Locate the cell with the specified text and output its [X, Y] center coordinate. 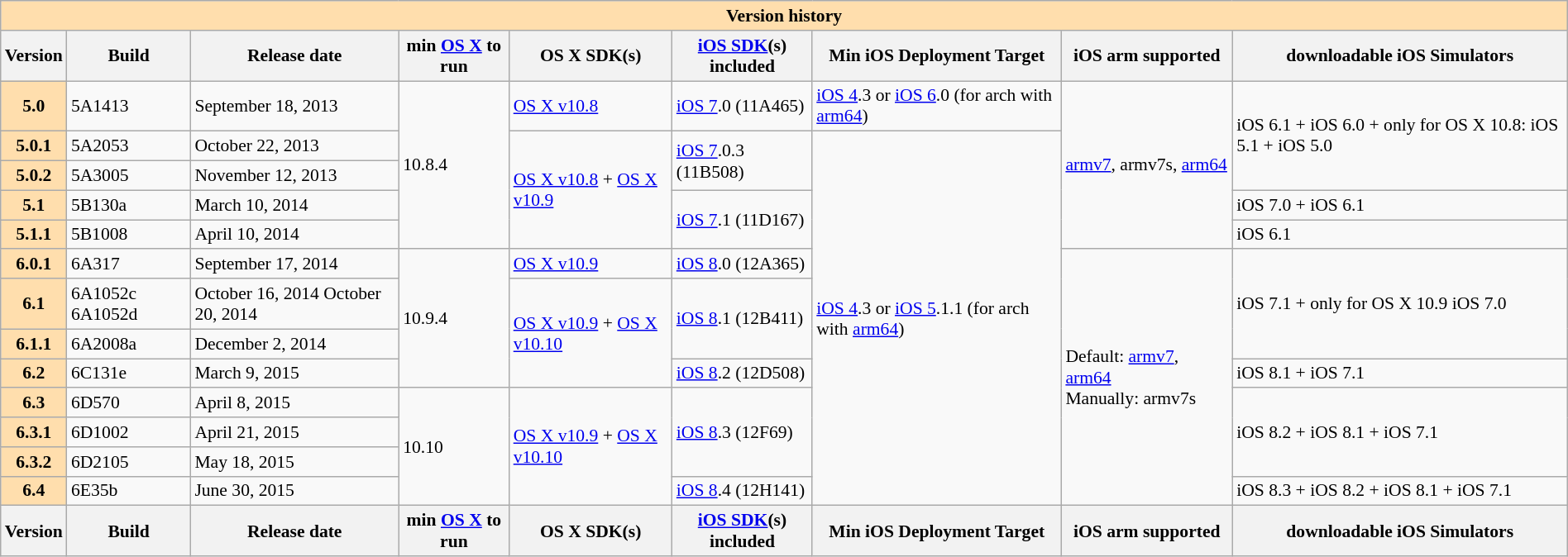
March 9, 2015 [294, 374]
Default: armv7, arm64 Manually: armv7s [1146, 378]
OS X v10.9 [590, 264]
5.0.1 [34, 146]
iOS 7.0 (11A465) [743, 106]
iOS 8.3 + iOS 8.2 + iOS 8.1 + iOS 7.1 [1399, 491]
iOS 8.2 + iOS 8.1 + iOS 7.1 [1399, 433]
10.10 [454, 447]
December 2, 2014 [294, 344]
6A317 [129, 264]
October 16, 2014 October 20, 2014 [294, 304]
iOS 8.3 (12F69) [743, 433]
6D2105 [129, 462]
6A2008a [129, 344]
Version history [784, 16]
iOS 8.0 (12A365) [743, 264]
6D1002 [129, 432]
5A3005 [129, 176]
November 12, 2013 [294, 176]
June 30, 2015 [294, 491]
September 17, 2014 [294, 264]
5B130a [129, 205]
iOS 8.4 (12H141) [743, 491]
armv7, armv7s, arm64 [1146, 165]
OS X v10.8 [590, 106]
6E35b [129, 491]
iOS 6.1 + iOS 6.0 + only for OS X 10.8: iOS 5.1 + iOS 5.0 [1399, 136]
iOS 7.1 + only for OS X 10.9 iOS 7.0 [1399, 304]
iOS 7.1 (11D167) [743, 220]
6.2 [34, 374]
5A2053 [129, 146]
OS X v10.8 + OS X v10.9 [590, 190]
6A1052c 6A1052d [129, 304]
6C131e [129, 374]
5B1008 [129, 235]
5.0.2 [34, 176]
6.3.1 [34, 432]
6.1.1 [34, 344]
April 8, 2015 [294, 403]
5.1 [34, 205]
6.4 [34, 491]
6.1 [34, 304]
April 10, 2014 [294, 235]
September 18, 2013 [294, 106]
April 21, 2015 [294, 432]
5.0 [34, 106]
10.8.4 [454, 165]
iOS 8.1 + iOS 7.1 [1399, 374]
March 10, 2014 [294, 205]
iOS 7.0.3 (11B508) [743, 160]
iOS 6.1 [1399, 235]
iOS 8.1 (12B411) [743, 319]
6.3.2 [34, 462]
10.9.4 [454, 319]
5A1413 [129, 106]
May 18, 2015 [294, 462]
5.1.1 [34, 235]
6.0.1 [34, 264]
6.3 [34, 403]
iOS 7.0 + iOS 6.1 [1399, 205]
iOS 4.3 or iOS 5.1.1 (for arch with arm64) [936, 319]
6D570 [129, 403]
October 22, 2013 [294, 146]
iOS 8.2 (12D508) [743, 374]
iOS 4.3 or iOS 6.0 (for arch with arm64) [936, 106]
